Determine the (X, Y) coordinate at the center of the cell enclosing the given text.  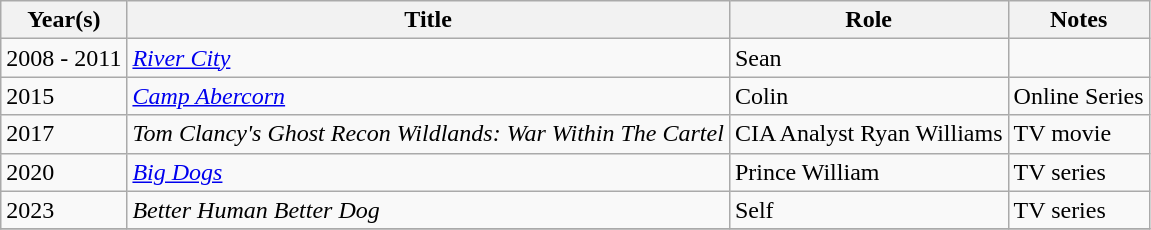
2008 - 2011 (64, 58)
2017 (64, 134)
Camp Abercorn (428, 96)
Colin (868, 96)
Prince William (868, 172)
CIA Analyst Ryan Williams (868, 134)
Big Dogs (428, 172)
2015 (64, 96)
Role (868, 20)
Tom Clancy's Ghost Recon Wildlands: War Within The Cartel (428, 134)
Sean (868, 58)
2020 (64, 172)
Self (868, 210)
River City (428, 58)
Title (428, 20)
Better Human Better Dog (428, 210)
Year(s) (64, 20)
TV movie (1078, 134)
2023 (64, 210)
Online Series (1078, 96)
Notes (1078, 20)
